Locate the cell with the specified text and output its [X, Y] center coordinate. 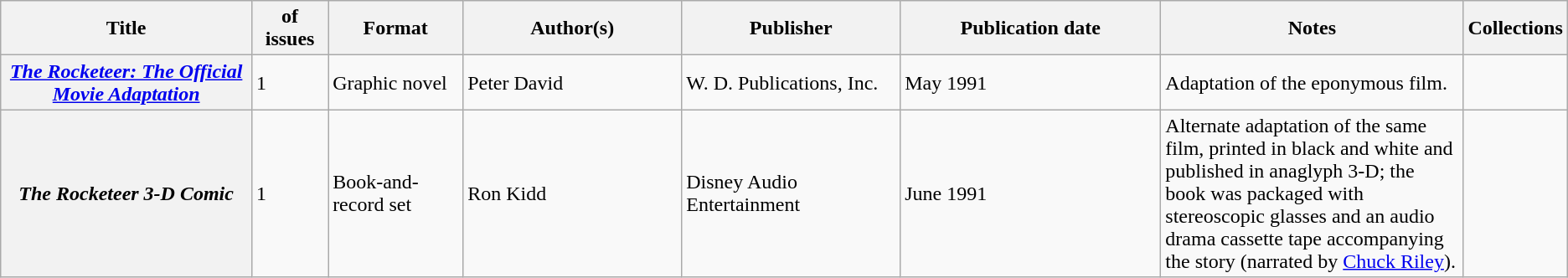
The Rocketeer 3-D Comic [126, 193]
of issues [290, 28]
The Rocketeer: The Official Movie Adaptation [126, 82]
June 1991 [1030, 193]
Publication date [1030, 28]
Book-and-record set [395, 193]
Ron Kidd [573, 193]
Author(s) [573, 28]
Format [395, 28]
W. D. Publications, Inc. [791, 82]
Collections [1515, 28]
Graphic novel [395, 82]
Title [126, 28]
May 1991 [1030, 82]
Disney Audio Entertainment [791, 193]
Adaptation of the eponymous film. [1312, 82]
Notes [1312, 28]
Peter David [573, 82]
Publisher [791, 28]
